Locate the cell with the specified text and output its (x, y) center coordinate. 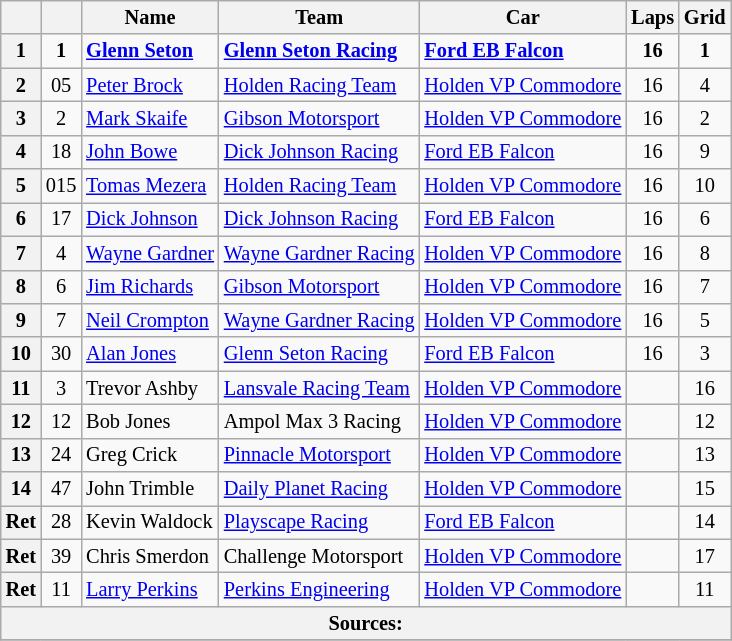
Challenge Motorsport (320, 556)
015 (61, 186)
05 (61, 85)
24 (61, 455)
47 (61, 489)
Neil Crompton (150, 320)
John Trimble (150, 489)
Peter Brock (150, 85)
30 (61, 354)
Lansvale Racing Team (320, 388)
Laps (652, 17)
Pinnacle Motorsport (320, 455)
Daily Planet Racing (320, 489)
Trevor Ashby (150, 388)
Dick Johnson (150, 219)
39 (61, 556)
Grid (705, 17)
Car (522, 17)
Bob Jones (150, 421)
Larry Perkins (150, 589)
Team (320, 17)
Perkins Engineering (320, 589)
Kevin Waldock (150, 522)
18 (61, 152)
Playscape Racing (320, 522)
Alan Jones (150, 354)
Glenn Seton (150, 51)
Name (150, 17)
Tomas Mezera (150, 186)
Sources: (366, 623)
Jim Richards (150, 287)
28 (61, 522)
John Bowe (150, 152)
Chris Smerdon (150, 556)
Ampol Max 3 Racing (320, 421)
Greg Crick (150, 455)
15 (705, 489)
Wayne Gardner (150, 253)
Mark Skaife (150, 118)
